Locate the cell with the specified text and output its (X, Y) center coordinate. 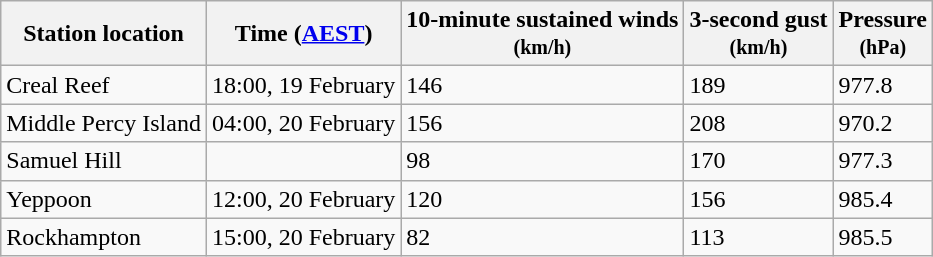
120 (542, 199)
Rockhampton (104, 237)
170 (758, 161)
985.5 (882, 237)
3-second gust(km/h) (758, 34)
15:00, 20 February (303, 237)
18:00, 19 February (303, 85)
Samuel Hill (104, 161)
208 (758, 123)
Pressure(hPa) (882, 34)
189 (758, 85)
98 (542, 161)
Yeppoon (104, 199)
977.3 (882, 161)
970.2 (882, 123)
Creal Reef (104, 85)
Middle Percy Island (104, 123)
82 (542, 237)
04:00, 20 February (303, 123)
10-minute sustained winds(km/h) (542, 34)
12:00, 20 February (303, 199)
985.4 (882, 199)
Time (AEST) (303, 34)
Station location (104, 34)
146 (542, 85)
113 (758, 237)
977.8 (882, 85)
